For the text-containing cell, return its midpoint in [X, Y] coordinate format. 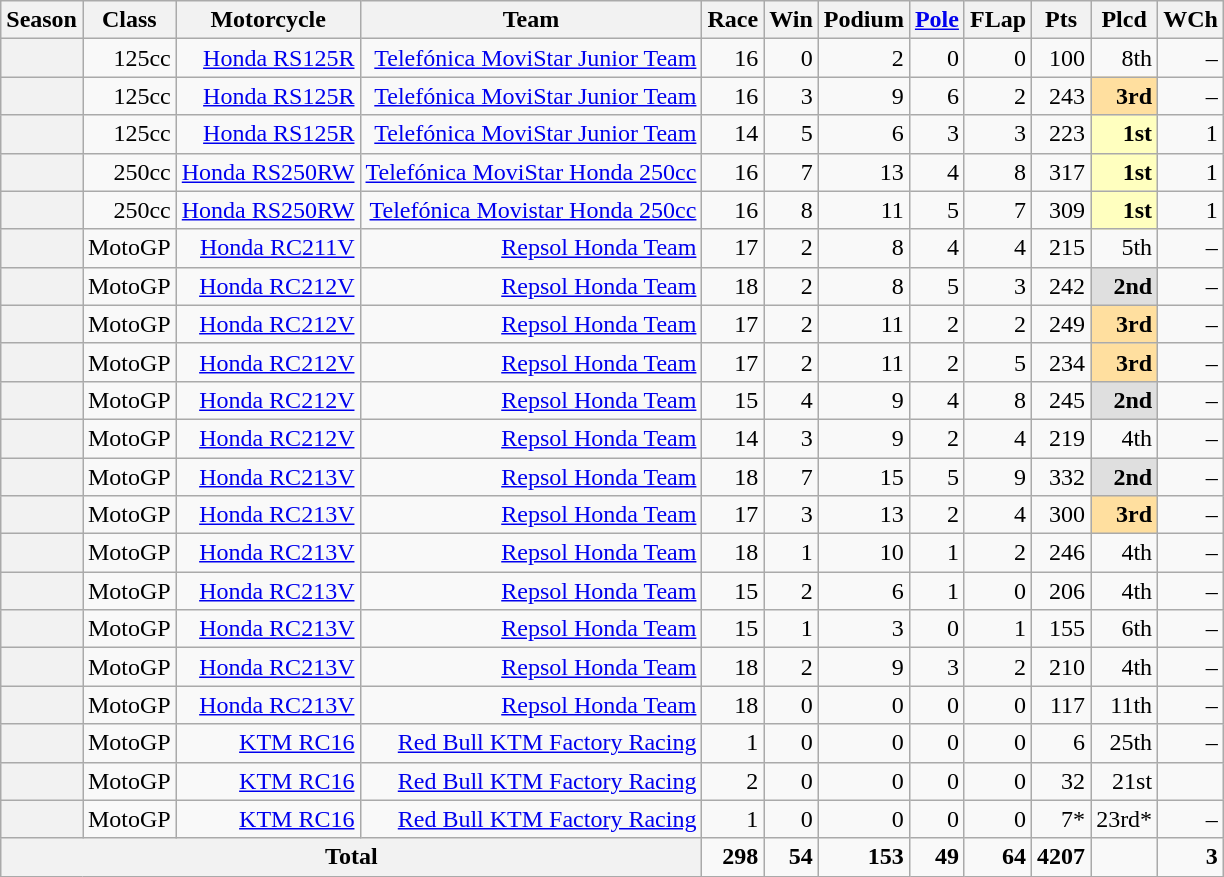
223 [1062, 134]
Pts [1062, 20]
Class [129, 20]
Motorcycle [268, 20]
100 [1062, 58]
249 [1062, 324]
210 [1062, 667]
25th [1124, 743]
245 [1062, 400]
215 [1062, 248]
11th [1124, 705]
Pole [936, 20]
Podium [864, 20]
Race [733, 20]
Telefónica Movistar Honda 250cc [531, 210]
Honda RC211V [268, 248]
243 [1062, 96]
23rd* [1124, 819]
234 [1062, 362]
8th [1124, 58]
Telefónica MoviStar Honda 250cc [531, 172]
Total [352, 857]
309 [1062, 210]
Win [792, 20]
FLap [998, 20]
Plcd [1124, 20]
32 [1062, 781]
153 [864, 857]
64 [998, 857]
5th [1124, 248]
6th [1124, 629]
332 [1062, 477]
Team [531, 20]
10 [864, 553]
317 [1062, 172]
21st [1124, 781]
219 [1062, 438]
117 [1062, 705]
155 [1062, 629]
246 [1062, 553]
WCh [1191, 20]
242 [1062, 286]
49 [936, 857]
54 [792, 857]
300 [1062, 515]
4207 [1062, 857]
7* [1062, 819]
298 [733, 857]
Season [42, 20]
206 [1062, 591]
